Search for the cell housing the specified text and yield its [x, y] center coordinate. 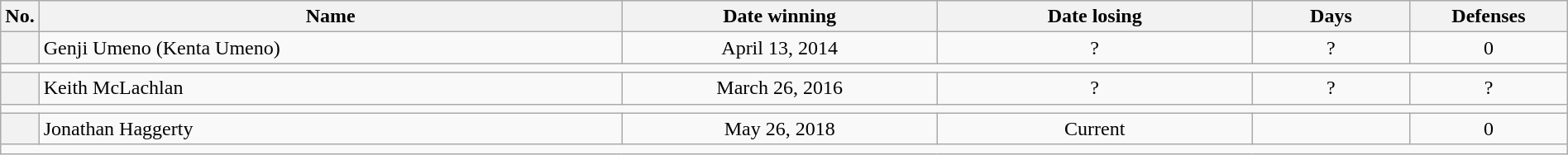
No. [20, 16]
Current [1095, 129]
Keith McLachlan [331, 88]
May 26, 2018 [779, 129]
Date winning [779, 16]
Date losing [1095, 16]
Defenses [1489, 16]
Jonathan Haggerty [331, 129]
Name [331, 16]
Genji Umeno (Kenta Umeno) [331, 48]
Days [1331, 16]
April 13, 2014 [779, 48]
March 26, 2016 [779, 88]
